Detect which cell encompasses the target text, then output its [x, y] center coordinate. 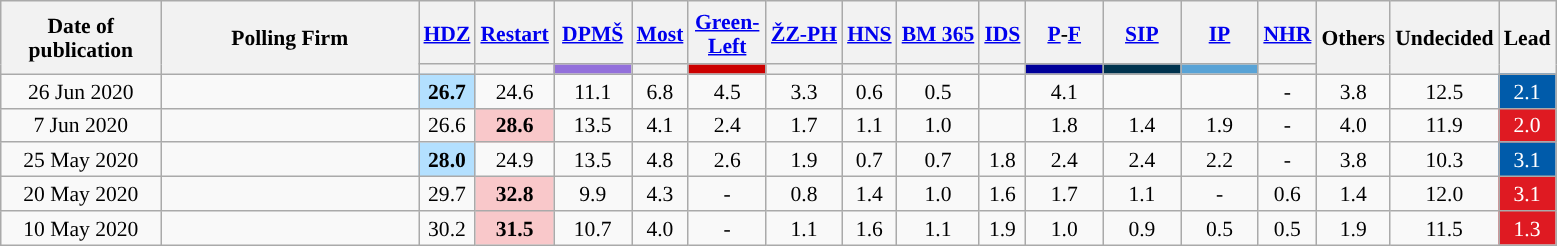
2.1 [1528, 91]
4.5 [727, 91]
P-F [1064, 32]
Polling Firm [290, 38]
29.7 [446, 194]
28.6 [514, 125]
30.2 [446, 228]
25 May 2020 [81, 160]
BM 365 [938, 32]
10 May 2020 [81, 228]
Green-Left [727, 32]
26 Jun 2020 [81, 91]
3.3 [804, 91]
9.9 [593, 194]
2.2 [1220, 160]
11.5 [1444, 228]
Lead [1528, 38]
11.1 [593, 91]
20 May 2020 [81, 194]
24.9 [514, 160]
12.5 [1444, 91]
24.6 [514, 91]
2.6 [727, 160]
Most [660, 32]
IDS [1002, 32]
7 Jun 2020 [81, 125]
0.9 [1142, 228]
4.3 [660, 194]
DPMŠ [593, 32]
28.0 [446, 160]
Undecided [1444, 38]
6.8 [660, 91]
IP [1220, 32]
10.7 [593, 228]
1.3 [1528, 228]
HNS [870, 32]
11.9 [1444, 125]
Others [1353, 38]
Date of publication [81, 38]
Restart [514, 32]
12.0 [1444, 194]
NHR [1287, 32]
10.3 [1444, 160]
31.5 [514, 228]
ŽZ-PH [804, 32]
2.0 [1528, 125]
HDZ [446, 32]
0.8 [804, 194]
4.8 [660, 160]
26.6 [446, 125]
26.7 [446, 91]
32.8 [514, 194]
SIP [1142, 32]
